Return [x, y] of the center of cell containing provided text 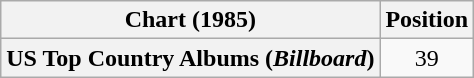
Chart (1985) [190, 20]
US Top Country Albums (Billboard) [190, 58]
39 [427, 58]
Position [427, 20]
